Extract the [x, y] coordinate from the center of the cell holding the provided text.  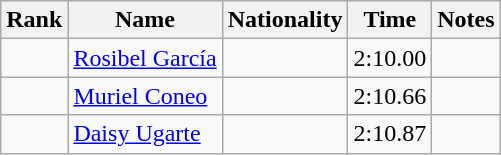
Daisy Ugarte [145, 134]
Time [390, 20]
Notes [466, 20]
2:10.66 [390, 96]
Rank [34, 20]
Rosibel García [145, 58]
2:10.00 [390, 58]
2:10.87 [390, 134]
Muriel Coneo [145, 96]
Nationality [285, 20]
Name [145, 20]
